Output the (x, y) coordinate of the center of the cell containing the given text.  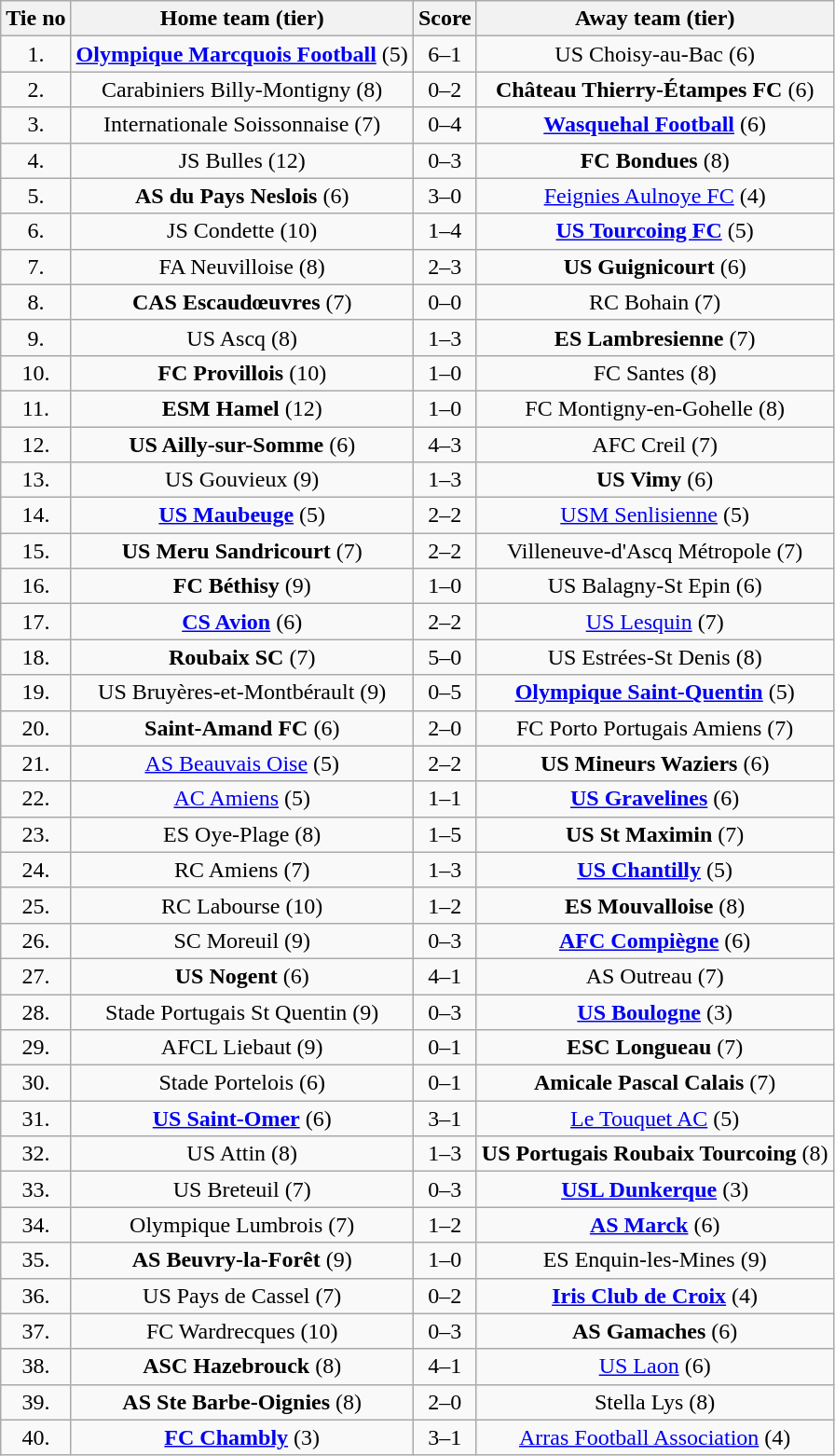
10. (35, 373)
14. (35, 515)
ESM Hamel (12) (242, 408)
Home team (tier) (242, 19)
9. (35, 337)
US Maubeuge (5) (242, 515)
ES Mouvalloise (8) (654, 905)
Amicale Pascal Calais (7) (654, 1083)
40. (35, 1437)
16. (35, 586)
US Tourcoing FC (5) (654, 231)
FC Montigny-en-Gohelle (8) (654, 408)
15. (35, 551)
17. (35, 622)
27. (35, 976)
Wasquehal Football (6) (654, 125)
35. (35, 1260)
US Ascq (8) (242, 337)
1. (35, 54)
23. (35, 834)
2. (35, 89)
Internationale Soissonnaise (7) (242, 125)
US Lesquin (7) (654, 622)
31. (35, 1119)
Olympique Saint-Quentin (5) (654, 693)
US Balagny-St Epin (6) (654, 586)
AS Outreau (7) (654, 976)
Roubaix SC (7) (242, 657)
Away team (tier) (654, 19)
1–4 (445, 231)
5–0 (445, 657)
CS Avion (6) (242, 622)
0–5 (445, 693)
AS Beuvry-la-Forêt (9) (242, 1260)
US Chantilly (5) (654, 870)
AS Gamaches (6) (654, 1331)
FC Chambly (3) (242, 1437)
33. (35, 1189)
Château Thierry-Étampes FC (6) (654, 89)
US Gouvieux (9) (242, 480)
1–5 (445, 834)
US St Maximin (7) (654, 834)
20. (35, 728)
JS Bulles (12) (242, 160)
ASC Hazebrouck (8) (242, 1367)
13. (35, 480)
US Attin (8) (242, 1154)
Tie no (35, 19)
USL Dunkerque (3) (654, 1189)
US Guignicourt (6) (654, 267)
US Mineurs Waziers (6) (654, 763)
FC Béthisy (9) (242, 586)
US Gravelines (6) (654, 799)
Saint-Amand FC (6) (242, 728)
12. (35, 445)
ES Oye-Plage (8) (242, 834)
36. (35, 1296)
1–1 (445, 799)
28. (35, 1011)
RC Bohain (7) (654, 302)
FC Santes (8) (654, 373)
US Pays de Cassel (7) (242, 1296)
FC Bondues (8) (654, 160)
Villeneuve-d'Ascq Métropole (7) (654, 551)
21. (35, 763)
US Portugais Roubaix Tourcoing (8) (654, 1154)
39. (35, 1402)
AFC Compiègne (6) (654, 941)
AFCL Liebaut (9) (242, 1048)
CAS Escaudœuvres (7) (242, 302)
Stade Portelois (6) (242, 1083)
7. (35, 267)
US Saint-Omer (6) (242, 1119)
34. (35, 1225)
RC Amiens (7) (242, 870)
3. (35, 125)
24. (35, 870)
Feignies Aulnoye FC (4) (654, 196)
FC Porto Portugais Amiens (7) (654, 728)
29. (35, 1048)
US Nogent (6) (242, 976)
SC Moreuil (9) (242, 941)
AS du Pays Neslois (6) (242, 196)
US Breteuil (7) (242, 1189)
ES Enquin-les-Mines (9) (654, 1260)
US Bruyères-et-Montbérault (9) (242, 693)
19. (35, 693)
AS Ste Barbe-Oignies (8) (242, 1402)
US Vimy (6) (654, 480)
Score (445, 19)
AS Beauvais Oise (5) (242, 763)
ES Lambresienne (7) (654, 337)
FA Neuvilloise (8) (242, 267)
30. (35, 1083)
AFC Creil (7) (654, 445)
0–4 (445, 125)
37. (35, 1331)
Stella Lys (8) (654, 1402)
32. (35, 1154)
US Choisy-au-Bac (6) (654, 54)
FC Provillois (10) (242, 373)
18. (35, 657)
Iris Club de Croix (4) (654, 1296)
11. (35, 408)
6. (35, 231)
Carabiniers Billy-Montigny (8) (242, 89)
26. (35, 941)
2–3 (445, 267)
Le Touquet AC (5) (654, 1119)
6–1 (445, 54)
4. (35, 160)
38. (35, 1367)
JS Condette (10) (242, 231)
Stade Portugais St Quentin (9) (242, 1011)
4–3 (445, 445)
US Boulogne (3) (654, 1011)
5. (35, 196)
FC Wardrecques (10) (242, 1331)
US Meru Sandricourt (7) (242, 551)
Olympique Lumbrois (7) (242, 1225)
US Ailly-sur-Somme (6) (242, 445)
22. (35, 799)
US Laon (6) (654, 1367)
0–0 (445, 302)
USM Senlisienne (5) (654, 515)
Arras Football Association (4) (654, 1437)
AS Marck (6) (654, 1225)
25. (35, 905)
AC Amiens (5) (242, 799)
ESC Longueau (7) (654, 1048)
8. (35, 302)
RC Labourse (10) (242, 905)
US Estrées-St Denis (8) (654, 657)
3–0 (445, 196)
Olympique Marcquois Football (5) (242, 54)
